Output the [X, Y] coordinate of the center of the cell containing the given text.  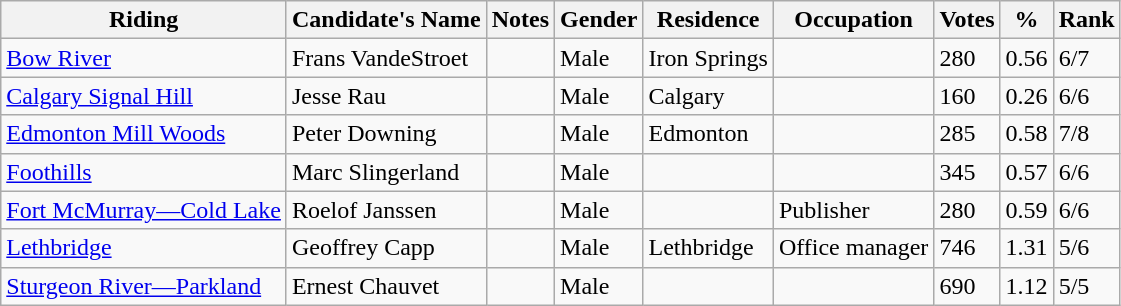
0.57 [1026, 172]
Residence [708, 20]
746 [967, 248]
Notes [520, 20]
Gender [599, 20]
Jesse Rau [386, 96]
Fort McMurray—Cold Lake [144, 210]
345 [967, 172]
0.26 [1026, 96]
7/8 [1086, 134]
Roelof Janssen [386, 210]
Calgary [708, 96]
Calgary Signal Hill [144, 96]
Iron Springs [708, 58]
Riding [144, 20]
Peter Downing [386, 134]
Occupation [854, 20]
Rank [1086, 20]
Geoffrey Capp [386, 248]
Publisher [854, 210]
% [1026, 20]
Sturgeon River—Parkland [144, 286]
6/7 [1086, 58]
Foothills [144, 172]
0.58 [1026, 134]
1.12 [1026, 286]
Edmonton Mill Woods [144, 134]
Bow River [144, 58]
690 [967, 286]
Candidate's Name [386, 20]
Edmonton [708, 134]
Ernest Chauvet [386, 286]
0.56 [1026, 58]
Office manager [854, 248]
Frans VandeStroet [386, 58]
Marc Slingerland [386, 172]
5/6 [1086, 248]
1.31 [1026, 248]
160 [967, 96]
5/5 [1086, 286]
0.59 [1026, 210]
Votes [967, 20]
285 [967, 134]
